Extract the (X, Y) coordinate from the center of the cell holding the provided text.  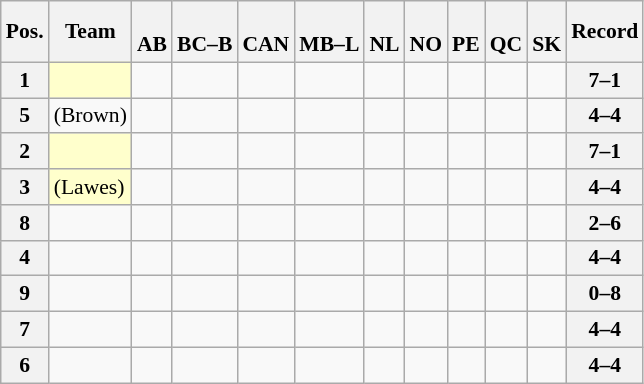
6 (25, 365)
MB–L (329, 32)
9 (25, 294)
(Lawes) (90, 187)
7 (25, 330)
2 (25, 152)
QC (506, 32)
(Brown) (90, 116)
Record (604, 32)
3 (25, 187)
4 (25, 258)
Pos. (25, 32)
1 (25, 80)
5 (25, 116)
0–8 (604, 294)
BC–B (204, 32)
8 (25, 223)
CAN (266, 32)
NO (426, 32)
Team (90, 32)
SK (546, 32)
AB (152, 32)
NL (384, 32)
2–6 (604, 223)
PE (466, 32)
